Locate the cell with the specified text and output its (X, Y) center coordinate. 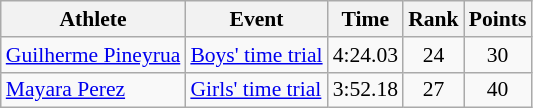
4:24.03 (366, 55)
30 (498, 55)
Boys' time trial (256, 55)
27 (434, 90)
Girls' time trial (256, 90)
Rank (434, 19)
Time (366, 19)
3:52.18 (366, 90)
Athlete (94, 19)
Mayara Perez (94, 90)
40 (498, 90)
Event (256, 19)
Points (498, 19)
24 (434, 55)
Guilherme Pineyrua (94, 55)
